Provide the (x, y) coordinate of the cell's center where the given text is located.  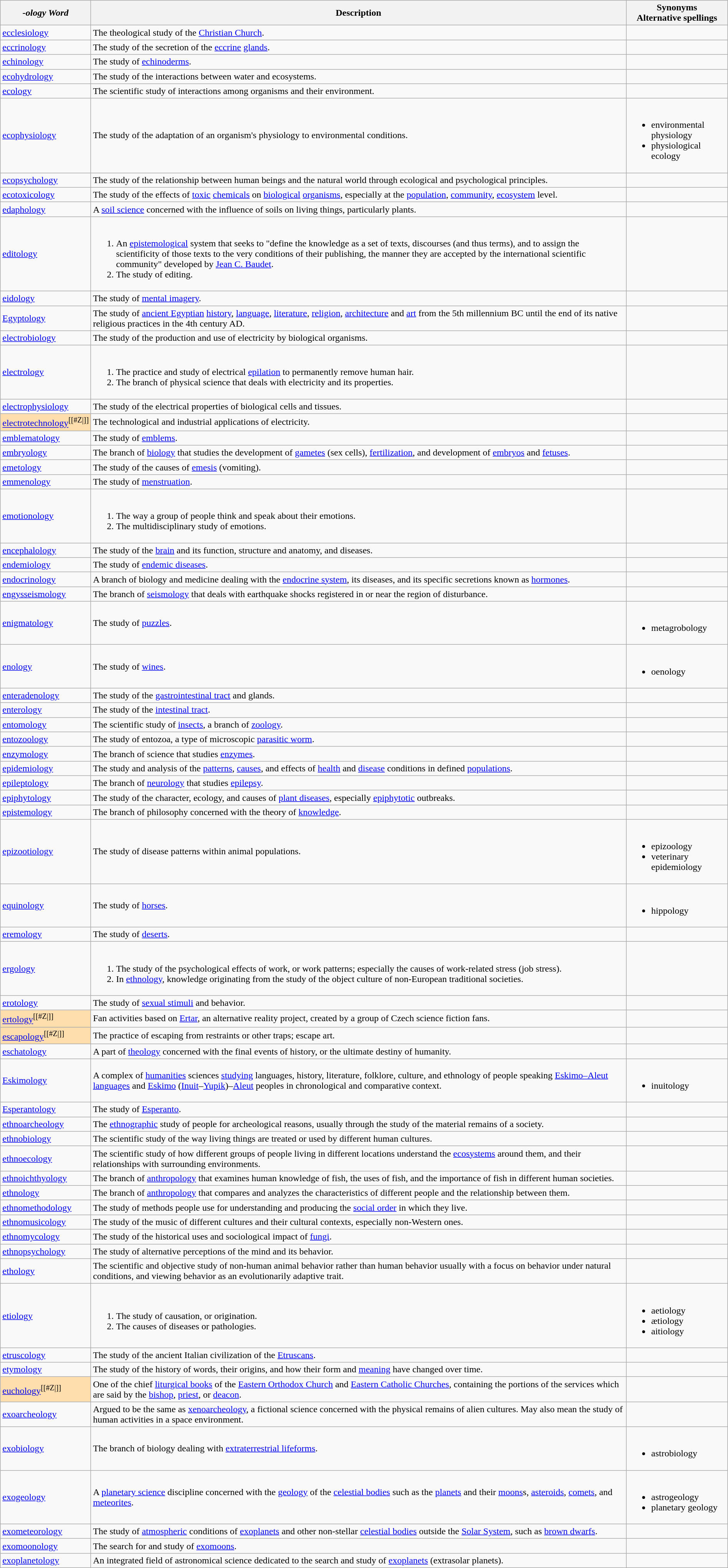
etiology (46, 1315)
ethnoichthyology (46, 1178)
The branch of neurology that studies epilepsy. (359, 783)
Fan activities based on Ertar, an alternative reality project, created by a group of Czech science fiction fans. (359, 1018)
enology (46, 666)
The study of endemic diseases. (359, 565)
etruscology (46, 1355)
eidology (46, 298)
The study of wines. (359, 666)
editology (46, 254)
epidemiology (46, 768)
The study of echinoderms. (359, 62)
The practice of escaping from restraints or other traps; escape art. (359, 1035)
The study of the electrical properties of biological cells and tissues. (359, 406)
astrogeologyplanetary geology (677, 1497)
ecology (46, 91)
The study of emblems. (359, 438)
The ethnographic study of people for archeological reasons, usually through the study of the material remains of a society. (359, 1124)
The study of the historical uses and sociological impact of fungi. (359, 1237)
The study of atmospheric conditions of exoplanets and other non-stellar celestial bodies outside the Solar System, such as brown dwarfs. (359, 1531)
Egyptology (46, 318)
environmental physiologyphysiological ecology (677, 135)
The study and analysis of the patterns, causes, and effects of health and disease conditions in defined populations. (359, 768)
The study of puzzles. (359, 623)
ergology (46, 969)
epizootiology (46, 852)
The study of deserts. (359, 934)
oenology (677, 666)
eccrinology (46, 47)
ethnomusicology (46, 1222)
The study of the history of words, their origins, and how their form and meaning have changed over time. (359, 1370)
aetiologyætiologyaitiology (677, 1315)
enzymology (46, 754)
entomology (46, 725)
enigmatology (46, 623)
Description (359, 13)
electrology (46, 372)
ethnology (46, 1193)
metagrobology (677, 623)
The study of the ancient Italian civilization of the Etruscans. (359, 1355)
The technological and industrial applications of electricity. (359, 422)
ertology[[#Z|]] (46, 1018)
exomoonology (46, 1546)
ecophysiology (46, 135)
A soil science concerned with the influence of soils on living things, particularly plants. (359, 209)
entozoology (46, 739)
Eskimology (46, 1081)
edaphology (46, 209)
The study of the character, ecology, and causes of plant diseases, especially epiphytotic outbreaks. (359, 797)
endocrinology (46, 579)
ecohydrology (46, 76)
eremology (46, 934)
The study of the brain and its function, structure and anatomy, and diseases. (359, 550)
The branch of science that studies enzymes. (359, 754)
The study of sexual stimuli and behavior. (359, 1003)
echinology (46, 62)
emotionology (46, 516)
The study of the intestinal tract. (359, 710)
The study of Esperanto. (359, 1109)
electrotechnology[[#Z|]] (46, 422)
The scientific study of the way living things are treated or used by different human cultures. (359, 1139)
ethology (46, 1271)
exometeorology (46, 1531)
ecopsychology (46, 180)
ethnoecology (46, 1158)
ethnomethodology (46, 1207)
The study of the production and use of electricity by biological organisms. (359, 338)
A part of theology concerned with the final events of history, or the ultimate destiny of humanity. (359, 1051)
exogeology (46, 1497)
The study of horses. (359, 906)
-ology Word (46, 13)
The study of disease patterns within animal populations. (359, 852)
eschatology (46, 1051)
inuitology (677, 1081)
ethnoarcheology (46, 1124)
The study of the adaptation of an organism's physiology to environmental conditions. (359, 135)
A branch of biology and medicine dealing with the endocrine system, its diseases, and its specific secretions known as hormones. (359, 579)
etymology (46, 1370)
epizoologyveterinary epidemiology (677, 852)
equinology (46, 906)
ecotoxicology (46, 195)
embryology (46, 452)
The branch of philosophy concerned with the theory of knowledge. (359, 812)
The way a group of people think and speak about their emotions.The multidisciplinary study of emotions. (359, 516)
exoplanetology (46, 1560)
Esperantology (46, 1109)
ethnobiology (46, 1139)
enteradenology (46, 695)
The study of the relationship between human beings and the natural world through ecological and psychological principles. (359, 180)
The scientific study of interactions among organisms and their environment. (359, 91)
The study of the causes of emesis (vomiting). (359, 467)
astrobiology (677, 1448)
erotology (46, 1003)
The study of alternative perceptions of the mind and its behavior. (359, 1251)
The study of mental imagery. (359, 298)
hippology (677, 906)
The study of the gastrointestinal tract and glands. (359, 695)
exobiology (46, 1448)
encephalology (46, 550)
The study of entozoa, a type of microscopic parasitic worm. (359, 739)
The study of the secretion of the eccrine glands. (359, 47)
emmenology (46, 482)
The branch of anthropology that examines human knowledge of fish, the uses of fish, and the importance of fish in different human societies. (359, 1178)
An integrated field of astronomical science dedicated to the search and study of exoplanets (extrasolar planets). (359, 1560)
The study of the music of different cultures and their cultural contexts, especially non-Western ones. (359, 1222)
engysseismology (46, 594)
The study of the effects of toxic chemicals on biological organisms, especially at the population, community, ecosystem level. (359, 195)
The study of menstruation. (359, 482)
escapology[[#Z|]] (46, 1035)
The search for and study of exomoons. (359, 1546)
endemiology (46, 565)
electrophysiology (46, 406)
SynonymsAlternative spellings (677, 13)
The scientific study of insects, a branch of zoology. (359, 725)
The branch of anthropology that compares and analyzes the characteristics of different people and the relationship between them. (359, 1193)
ethnopsychology (46, 1251)
ethnomycology (46, 1237)
euchology[[#Z|]] (46, 1389)
epiphytology (46, 797)
epileptology (46, 783)
The study of causation, or origination.The causes of diseases or pathologies. (359, 1315)
The study of the interactions between water and ecosystems. (359, 76)
The branch of seismology that deals with earthquake shocks registered in or near the region of disturbance. (359, 594)
exoarcheology (46, 1415)
ecclesiology (46, 33)
The branch of biology that studies the development of gametes (sex cells), fertilization, and development of embryos and fetuses. (359, 452)
electrobiology (46, 338)
The branch of biology dealing with extraterrestrial lifeforms. (359, 1448)
emetology (46, 467)
The theological study of the Christian Church. (359, 33)
emblematology (46, 438)
epistemology (46, 812)
The study of methods people use for understanding and producing the social order in which they live. (359, 1207)
enterology (46, 710)
